Identify which cell holds the provided text, then report its [X, Y] central coordinate. 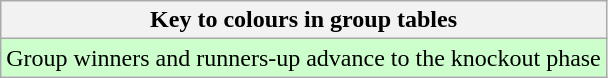
Group winners and runners-up advance to the knockout phase [304, 58]
Key to colours in group tables [304, 20]
